From the cell containing the given text, extract its center point as [X, Y] coordinate. 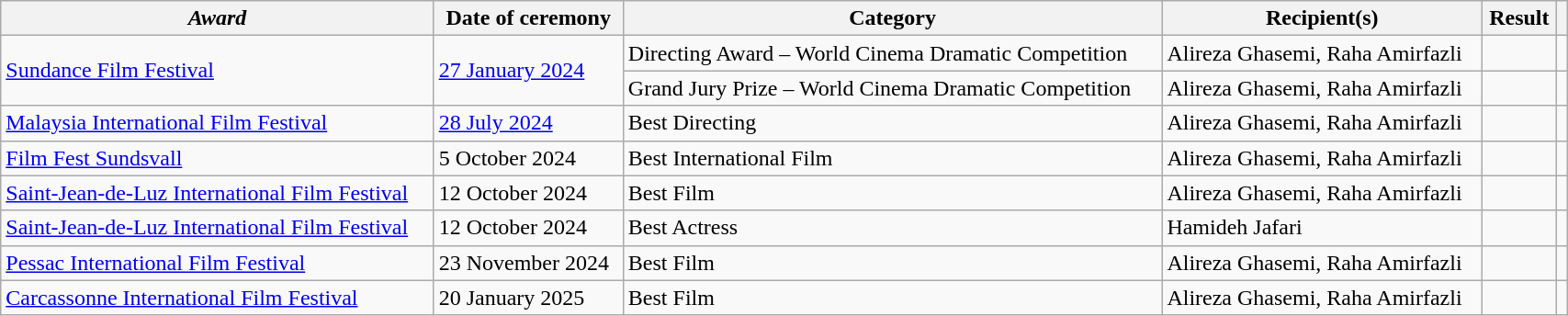
Hamideh Jafari [1323, 228]
Directing Award – World Cinema Dramatic Competition [893, 53]
Result [1519, 18]
Carcassonne International Film Festival [217, 298]
Grand Jury Prize – World Cinema Dramatic Competition [893, 88]
Sundance Film Festival [217, 71]
Pessac International Film Festival [217, 263]
Best Actress [893, 228]
28 July 2024 [528, 123]
Malaysia International Film Festival [217, 123]
Award [217, 18]
5 October 2024 [528, 158]
Category [893, 18]
Best Directing [893, 123]
23 November 2024 [528, 263]
20 January 2025 [528, 298]
27 January 2024 [528, 71]
Date of ceremony [528, 18]
Best International Film [893, 158]
Film Fest Sundsvall [217, 158]
Recipient(s) [1323, 18]
